Return (x, y) of the center of cell containing provided text 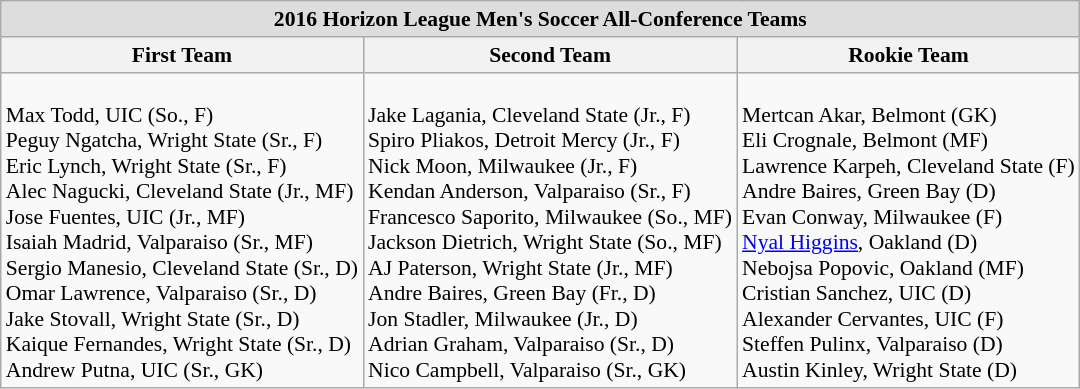
Second Team (550, 55)
Rookie Team (908, 55)
First Team (182, 55)
2016 Horizon League Men's Soccer All-Conference Teams (540, 19)
